Capture the cell that displays the provided text and extract its (x, y) central coordinate. 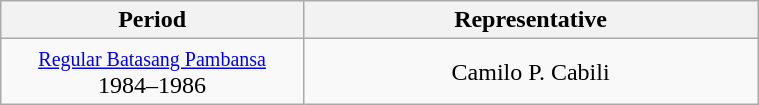
Camilo P. Cabili (530, 72)
Period (152, 20)
Regular Batasang Pambansa1984–1986 (152, 72)
Representative (530, 20)
